Scan for the cell matching the given text and deliver its (X, Y) coordinate at center. 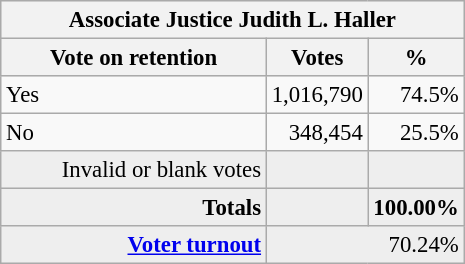
100.00% (416, 208)
Yes (134, 95)
348,454 (317, 133)
Votes (317, 58)
25.5% (416, 133)
74.5% (416, 95)
Associate Justice Judith L. Haller (232, 20)
Voter turnout (134, 245)
No (134, 133)
% (416, 58)
Invalid or blank votes (134, 170)
Vote on retention (134, 58)
70.24% (365, 245)
Totals (134, 208)
1,016,790 (317, 95)
